Detect which cell encompasses the target text, then output its [X, Y] center coordinate. 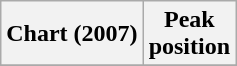
Chart (2007) [72, 34]
Peakposition [189, 34]
